Identify which cell holds the provided text, then report its (x, y) central coordinate. 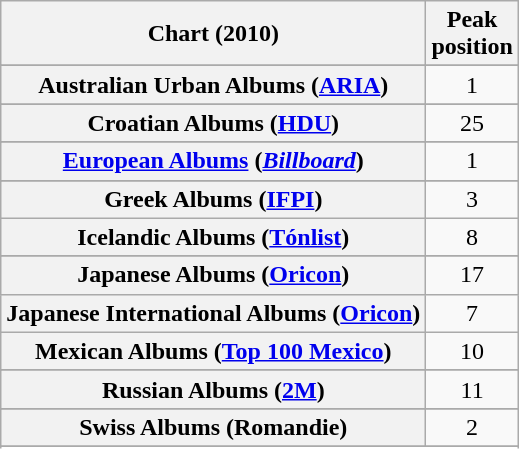
Chart (2010) (214, 34)
Croatian Albums (HDU) (214, 123)
Swiss Albums (Romandie) (214, 427)
Japanese Albums (Oricon) (214, 275)
17 (472, 275)
Peakposition (472, 34)
Japanese International Albums (Oricon) (214, 313)
Australian Urban Albums (ARIA) (214, 85)
Russian Albums (2M) (214, 389)
3 (472, 199)
2 (472, 427)
8 (472, 237)
Greek Albums (IFPI) (214, 199)
10 (472, 351)
European Albums (Billboard) (214, 161)
Mexican Albums (Top 100 Mexico) (214, 351)
Icelandic Albums (Tónlist) (214, 237)
25 (472, 123)
7 (472, 313)
11 (472, 389)
